Extract the [x, y] coordinate from the center of the cell holding the provided text.  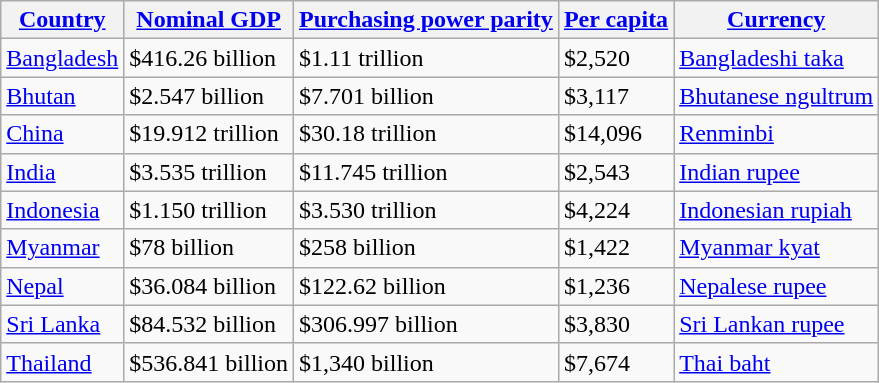
$14,096 [616, 134]
$4,224 [616, 210]
$36.084 billion [209, 286]
$78 billion [209, 248]
Renminbi [776, 134]
$3,117 [616, 96]
Thailand [62, 362]
Nepal [62, 286]
Bhutan [62, 96]
Nepalese rupee [776, 286]
$416.26 billion [209, 58]
$84.532 billion [209, 324]
Sri Lankan rupee [776, 324]
Thai baht [776, 362]
$1,236 [616, 286]
$30.18 trillion [426, 134]
Currency [776, 20]
Myanmar [62, 248]
$3.535 trillion [209, 172]
$1.11 trillion [426, 58]
$7,674 [616, 362]
$3.530 trillion [426, 210]
$1,422 [616, 248]
$1,340 billion [426, 362]
$3,830 [616, 324]
India [62, 172]
$19.912 trillion [209, 134]
$2.547 billion [209, 96]
Nominal GDP [209, 20]
Per capita [616, 20]
Indonesian rupiah [776, 210]
Sri Lanka [62, 324]
Country [62, 20]
Indonesia [62, 210]
$2,520 [616, 58]
Bangladeshi taka [776, 58]
China [62, 134]
$258 billion [426, 248]
Bhutanese ngultrum [776, 96]
$11.745 trillion [426, 172]
$536.841 billion [209, 362]
$1.150 trillion [209, 210]
$306.997 billion [426, 324]
$2,543 [616, 172]
Purchasing power parity [426, 20]
Myanmar kyat [776, 248]
Bangladesh [62, 58]
Indian rupee [776, 172]
$7.701 billion [426, 96]
$122.62 billion [426, 286]
